For the text-containing cell, return its midpoint in [X, Y] coordinate format. 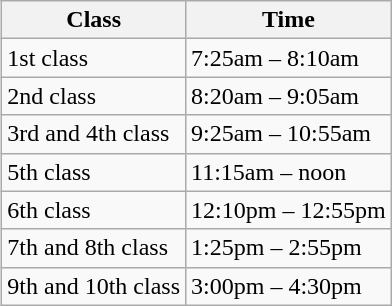
12:10pm – 12:55pm [289, 210]
8:20am – 9:05am [289, 96]
3rd and 4th class [94, 134]
3:00pm – 4:30pm [289, 286]
6th class [94, 210]
9th and 10th class [94, 286]
1st class [94, 58]
7:25am – 8:10am [289, 58]
11:15am – noon [289, 172]
7th and 8th class [94, 248]
Class [94, 20]
5th class [94, 172]
2nd class [94, 96]
Time [289, 20]
9:25am – 10:55am [289, 134]
1:25pm – 2:55pm [289, 248]
